Search for the cell housing the specified text and yield its [x, y] center coordinate. 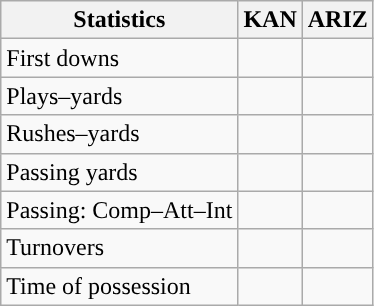
KAN [270, 20]
Turnovers [120, 248]
Plays–yards [120, 96]
ARIZ [338, 20]
Time of possession [120, 286]
First downs [120, 58]
Rushes–yards [120, 134]
Passing: Comp–Att–Int [120, 210]
Statistics [120, 20]
Passing yards [120, 172]
